Search for the cell housing the specified text and yield its (x, y) center coordinate. 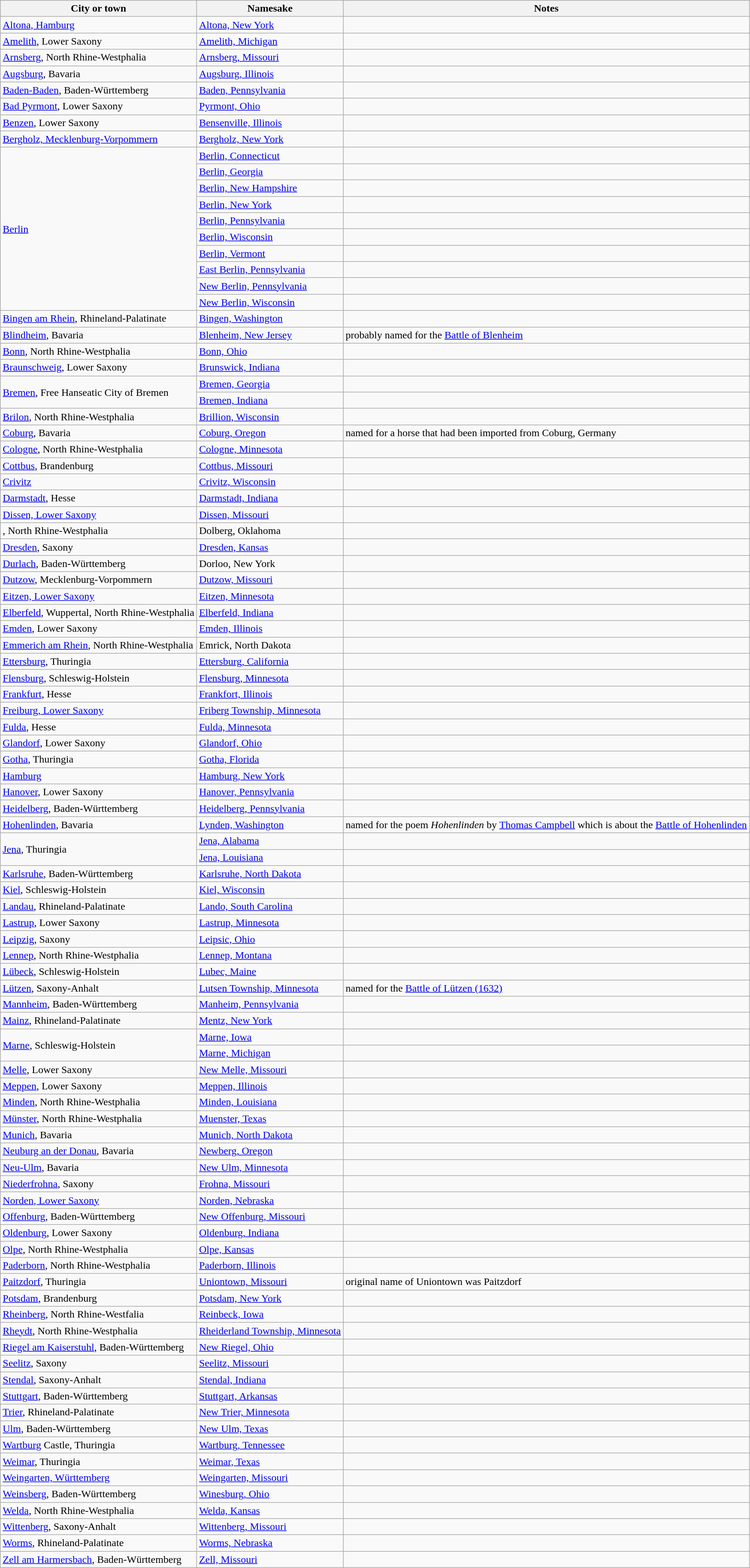
Eitzen, Lower Saxony (99, 596)
Norden, Nebraska (270, 1200)
Dissen, Lower Saxony (99, 515)
Rheiderland Township, Minnesota (270, 1331)
Paderborn, North Rhine-Westphalia (99, 1266)
Wartburg, Tennessee (270, 1445)
New Riegel, Ohio (270, 1347)
Trier, Rhineland-Palatinate (99, 1412)
New Berlin, Pennsylvania (270, 286)
Berlin, Wisconsin (270, 237)
Berlin, Georgia (270, 172)
Weinsberg, Baden-Württemberg (99, 1494)
Oldenburg, Lower Saxony (99, 1233)
Seelitz, Saxony (99, 1363)
East Berlin, Pennsylvania (270, 270)
Bergholz, New York (270, 139)
Crivitz, Wisconsin (270, 482)
Frankfort, Illinois (270, 694)
Zell am Harmersbach, Baden-Württemberg (99, 1559)
Emrick, North Dakota (270, 645)
New Melle, Missouri (270, 1070)
Cottbus, Brandenburg (99, 465)
Fulda, Minnesota (270, 727)
Potsdam, Brandenburg (99, 1298)
Altona, Hamburg (99, 25)
Hamburg (99, 776)
Lando, South Carolina (270, 906)
Mentz, New York (270, 1021)
probably named for the Battle of Blenheim (546, 335)
Neu-Ulm, Bavaria (99, 1167)
Lastrup, Lower Saxony (99, 923)
Hanover, Lower Saxony (99, 792)
Elberfeld, Indiana (270, 612)
Dolberg, Oklahoma (270, 531)
Rheydt, North Rhine-Westphalia (99, 1331)
Worms, Nebraska (270, 1543)
Dutzow, Mecklenburg-Vorpommern (99, 580)
Bonn, Ohio (270, 351)
Marne, Schleswig-Holstein (99, 1045)
Darmstadt, Indiana (270, 498)
Glandorf, Lower Saxony (99, 743)
Lennep, Montana (270, 955)
Olpe, Kansas (270, 1249)
Paitzdorf, Thuringia (99, 1282)
Lübeck, Schleswig-Holstein (99, 971)
Amelith, Michigan (270, 41)
Weingarten, Württemberg (99, 1478)
New Trier, Minnesota (270, 1412)
Freiburg, Lower Saxony (99, 710)
Hamburg, New York (270, 776)
Friberg Township, Minnesota (270, 710)
Olpe, North Rhine-Westphalia (99, 1249)
Coburg, Bavaria (99, 433)
Rheinberg, North Rhine-Westfalia (99, 1315)
Stendal, Indiana (270, 1380)
named for a horse that had been imported from Coburg, Germany (546, 433)
Uniontown, Missouri (270, 1282)
Flensburg, Schleswig-Holstein (99, 678)
Meppen, Lower Saxony (99, 1086)
Bremen, Indiana (270, 400)
Darmstadt, Hesse (99, 498)
City or town (99, 9)
Berlin, New York (270, 205)
Pyrmont, Ohio (270, 106)
Ettersburg, Thuringia (99, 661)
Mannheim, Baden-Württemberg (99, 1004)
Neuburg an der Donau, Bavaria (99, 1151)
Elberfeld, Wuppertal, North Rhine-Westphalia (99, 612)
named for the Battle of Lützen (1632) (546, 988)
Brilon, North Rhine-Westphalia (99, 416)
Dorloo, New York (270, 564)
Bremen, Free Hanseatic City of Bremen (99, 392)
Worms, Rhineland-Palatinate (99, 1543)
Leipsic, Ohio (270, 939)
New Berlin, Wisconsin (270, 302)
Durlach, Baden-Württemberg (99, 564)
Meppen, Illinois (270, 1086)
Minden, Louisiana (270, 1102)
Riegel am Kaiserstuhl, Baden-Württemberg (99, 1347)
, North Rhine-Westphalia (99, 531)
Bergholz, Mecklenburg-Vorpommern (99, 139)
Manheim, Pennsylvania (270, 1004)
Namesake (270, 9)
Braunschweig, Lower Saxony (99, 368)
Jena, Alabama (270, 841)
Notes (546, 9)
Emmerich am Rhein, North Rhine-Westphalia (99, 645)
New Ulm, Minnesota (270, 1167)
Cottbus, Missouri (270, 465)
Muenster, Texas (270, 1119)
Heidelberg, Pennsylvania (270, 808)
Bad Pyrmont, Lower Saxony (99, 106)
Kiel, Wisconsin (270, 890)
Augsburg, Illinois (270, 74)
Frohna, Missouri (270, 1184)
named for the poem Hohenlinden by Thomas Campbell which is about the Battle of Hohenlinden (546, 825)
Brillion, Wisconsin (270, 416)
Jena, Louisiana (270, 857)
Munich, Bavaria (99, 1135)
Offenburg, Baden-Württemberg (99, 1216)
Baden-Baden, Baden-Württemberg (99, 90)
Dresden, Saxony (99, 547)
Lützen, Saxony-Anhalt (99, 988)
Jena, Thuringia (99, 849)
Heidelberg, Baden-Württemberg (99, 808)
Gotha, Thuringia (99, 760)
Flensburg, Minnesota (270, 678)
Cologne, Minnesota (270, 449)
Seelitz, Missouri (270, 1363)
Karlsruhe, North Dakota (270, 874)
Frankfurt, Hesse (99, 694)
Berlin, Vermont (270, 253)
Norden, Lower Saxony (99, 1200)
Altona, New York (270, 25)
Melle, Lower Saxony (99, 1070)
Dissen, Missouri (270, 515)
Baden, Pennsylvania (270, 90)
Dresden, Kansas (270, 547)
Fulda, Hesse (99, 727)
New Offenburg, Missouri (270, 1216)
Emden, Illinois (270, 629)
Reinbeck, Iowa (270, 1315)
Berlin, Pennsylvania (270, 221)
Bonn, North Rhine-Westphalia (99, 351)
Munich, North Dakota (270, 1135)
Ettersburg, California (270, 661)
Mainz, Rhineland-Palatinate (99, 1021)
Wartburg Castle, Thuringia (99, 1445)
Coburg, Oregon (270, 433)
Glandorf, Ohio (270, 743)
Bingen, Washington (270, 319)
Weimar, Texas (270, 1461)
Crivitz (99, 482)
Minden, North Rhine-Westphalia (99, 1102)
Potsdam, New York (270, 1298)
Blindheim, Bavaria (99, 335)
Newberg, Oregon (270, 1151)
New Ulm, Texas (270, 1429)
Bingen am Rhein, Rhineland-Palatinate (99, 319)
Benzen, Lower Saxony (99, 123)
Arnsberg, North Rhine-Westphalia (99, 57)
Emden, Lower Saxony (99, 629)
Niederfrohna, Saxony (99, 1184)
Winesburg, Ohio (270, 1494)
Lynden, Washington (270, 825)
Brunswick, Indiana (270, 368)
Gotha, Florida (270, 760)
Wittenberg, Missouri (270, 1527)
Zell, Missouri (270, 1559)
Lennep, North Rhine-Westphalia (99, 955)
Dutzow, Missouri (270, 580)
Welda, North Rhine-Westphalia (99, 1510)
Lutsen Township, Minnesota (270, 988)
Stuttgart, Baden-Württemberg (99, 1396)
Arnsberg, Missouri (270, 57)
Blenheim, New Jersey (270, 335)
Welda, Kansas (270, 1510)
Paderborn, Illinois (270, 1266)
Eitzen, Minnesota (270, 596)
Cologne, North Rhine-Westphalia (99, 449)
Amelith, Lower Saxony (99, 41)
Karlsruhe, Baden-Württemberg (99, 874)
Oldenburg, Indiana (270, 1233)
Weimar, Thuringia (99, 1461)
Hohenlinden, Bavaria (99, 825)
Landau, Rhineland-Palatinate (99, 906)
Bremen, Georgia (270, 384)
Münster, North Rhine-Westphalia (99, 1119)
Stuttgart, Arkansas (270, 1396)
Marne, Michigan (270, 1053)
Wittenberg, Saxony-Anhalt (99, 1527)
Hanover, Pennsylvania (270, 792)
Kiel, Schleswig-Holstein (99, 890)
Lubec, Maine (270, 971)
Leipzig, Saxony (99, 939)
original name of Uniontown was Paitzdorf (546, 1282)
Augsburg, Bavaria (99, 74)
Marne, Iowa (270, 1037)
Weingarten, Missouri (270, 1478)
Berlin, Connecticut (270, 155)
Lastrup, Minnesota (270, 923)
Ulm, Baden-Württemberg (99, 1429)
Bensenville, Illinois (270, 123)
Stendal, Saxony-Anhalt (99, 1380)
Berlin (99, 229)
Berlin, New Hampshire (270, 188)
